Return the (X, Y) coordinate for the center point of the cell that contains the specified text.  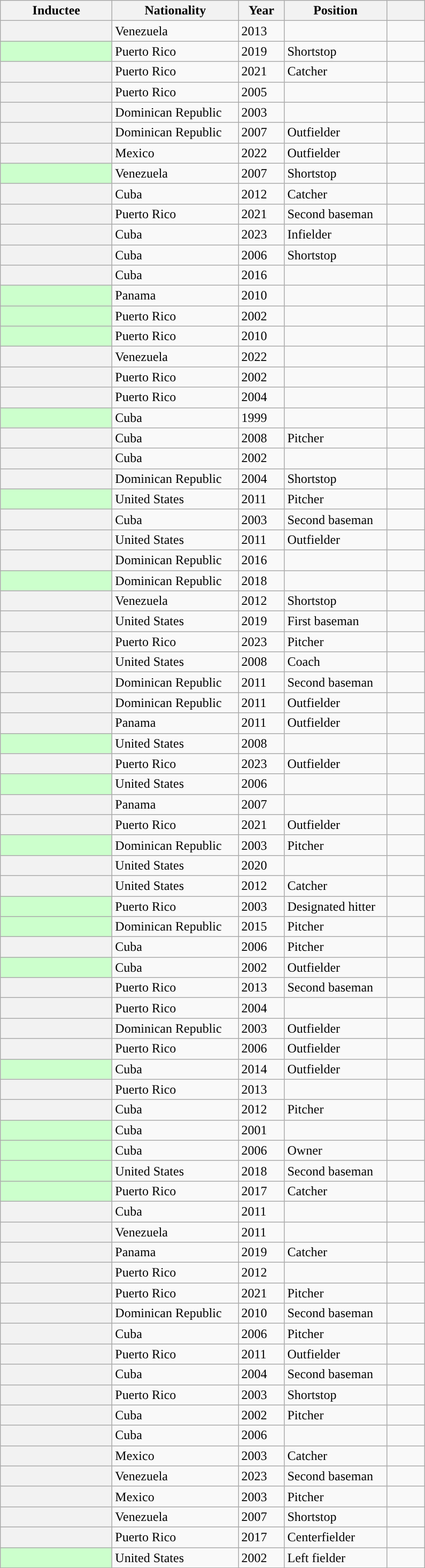
Designated hitter (336, 906)
2015 (261, 927)
2005 (261, 92)
2001 (261, 1130)
Nationality (175, 11)
Owner (336, 1150)
1999 (261, 418)
Left fielder (336, 1558)
Infielder (336, 234)
Centerfielder (336, 1537)
Position (336, 11)
Year (261, 11)
First baseman (336, 621)
Coach (336, 662)
2020 (261, 865)
Inductee (57, 11)
2014 (261, 1069)
